Find where the given text appears and provide that cell's center as [x, y] coordinate. 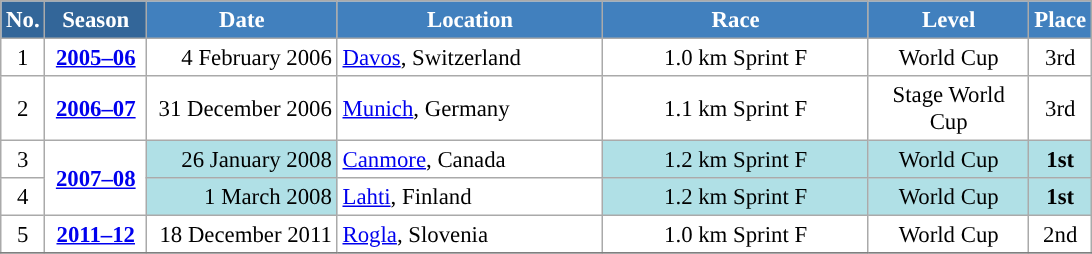
2005–06 [96, 58]
Date [242, 20]
4 February 2006 [242, 58]
Stage World Cup [948, 108]
2nd [1060, 235]
18 December 2011 [242, 235]
5 [23, 235]
4 [23, 197]
Race [736, 20]
Munich, Germany [470, 108]
1.1 km Sprint F [736, 108]
1 [23, 58]
2 [23, 108]
No. [23, 20]
31 December 2006 [242, 108]
Place [1060, 20]
Canmore, Canada [470, 160]
2011–12 [96, 235]
Level [948, 20]
Season [96, 20]
2006–07 [96, 108]
2007–08 [96, 178]
Davos, Switzerland [470, 58]
26 January 2008 [242, 160]
Lahti, Finland [470, 197]
Rogla, Slovenia [470, 235]
Location [470, 20]
1 March 2008 [242, 197]
3 [23, 160]
